Scan for the cell matching the given text and deliver its (x, y) coordinate at center. 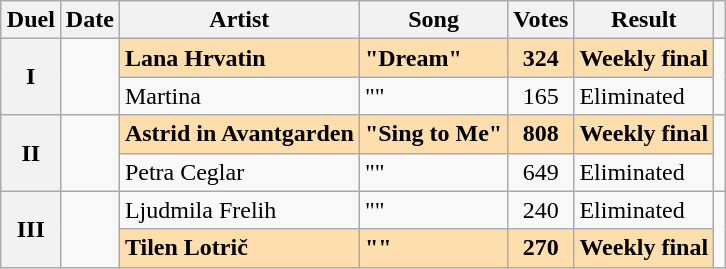
Date (90, 20)
Duel (30, 20)
Tilen Lotrič (239, 248)
Astrid in Avantgarden (239, 134)
Lana Hrvatin (239, 58)
Martina (239, 96)
324 (541, 58)
"Dream" (433, 58)
649 (541, 172)
Song (433, 20)
III (30, 229)
Petra Ceglar (239, 172)
Result (644, 20)
I (30, 77)
Ljudmila Frelih (239, 210)
Artist (239, 20)
165 (541, 96)
240 (541, 210)
Votes (541, 20)
270 (541, 248)
808 (541, 134)
II (30, 153)
"Sing to Me" (433, 134)
